Scan for the cell matching the given text and deliver its [x, y] coordinate at center. 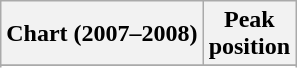
Chart (2007–2008) [102, 34]
Peakposition [249, 34]
